Scan for the cell matching the given text and deliver its [x, y] coordinate at center. 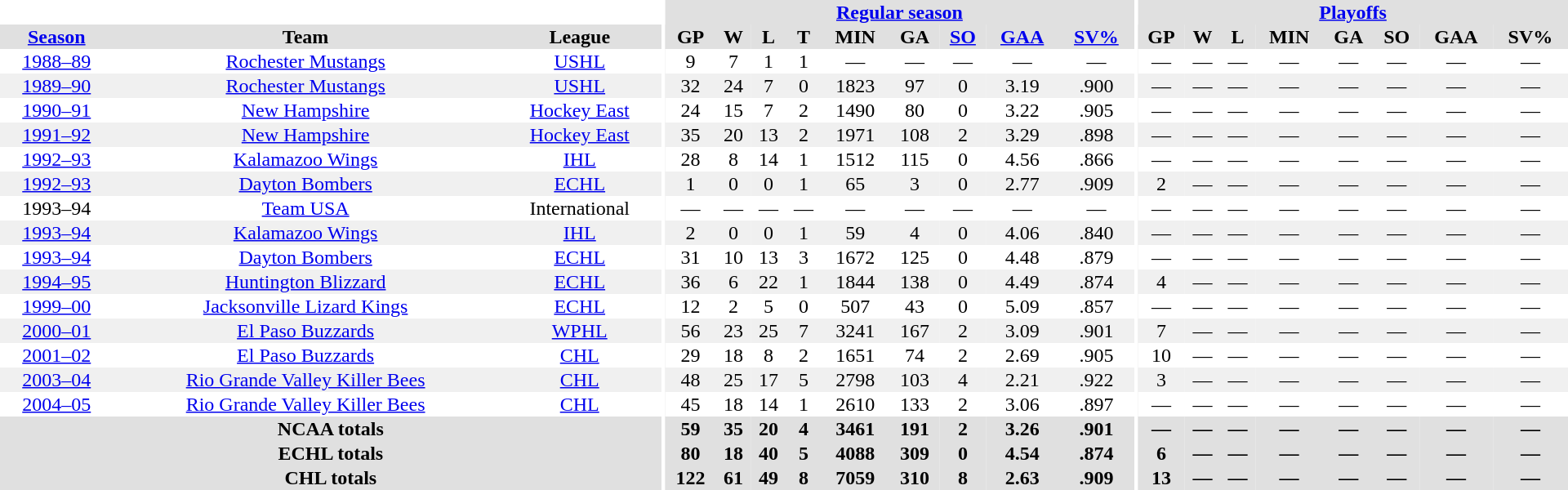
1999–00 [57, 306]
97 [915, 86]
4.49 [1022, 282]
61 [733, 478]
.897 [1096, 404]
4.56 [1022, 159]
138 [915, 282]
.866 [1096, 159]
3.06 [1022, 404]
Regular season [899, 12]
4.06 [1022, 233]
3.19 [1022, 86]
2.63 [1022, 478]
.898 [1096, 135]
Season [57, 37]
CHL totals [331, 478]
1490 [856, 110]
.900 [1096, 86]
1512 [856, 159]
9 [690, 61]
3461 [856, 429]
1823 [856, 86]
1991–92 [57, 135]
League [580, 37]
2003–04 [57, 380]
309 [915, 453]
29 [690, 355]
.857 [1096, 306]
5.09 [1022, 306]
1651 [856, 355]
.922 [1096, 380]
133 [915, 404]
2001–02 [57, 355]
2798 [856, 380]
1844 [856, 282]
125 [915, 257]
167 [915, 331]
17 [769, 380]
Team [305, 37]
2000–01 [57, 331]
2004–05 [57, 404]
23 [733, 331]
2.77 [1022, 184]
7059 [856, 478]
3.09 [1022, 331]
31 [690, 257]
.879 [1096, 257]
2610 [856, 404]
2.21 [1022, 380]
Playoffs [1352, 12]
103 [915, 380]
40 [769, 453]
1994–95 [57, 282]
43 [915, 306]
4.54 [1022, 453]
12 [690, 306]
3241 [856, 331]
4.48 [1022, 257]
108 [915, 135]
45 [690, 404]
22 [769, 282]
48 [690, 380]
74 [915, 355]
65 [856, 184]
4088 [856, 453]
1672 [856, 257]
3.26 [1022, 429]
2.69 [1022, 355]
3.29 [1022, 135]
507 [856, 306]
3.22 [1022, 110]
Jacksonville Lizard Kings [305, 306]
T [804, 37]
WPHL [580, 331]
ECHL totals [331, 453]
310 [915, 478]
1971 [856, 135]
1989–90 [57, 86]
NCAA totals [331, 429]
1990–91 [57, 110]
Huntington Blizzard [305, 282]
15 [733, 110]
1988–89 [57, 61]
49 [769, 478]
122 [690, 478]
.840 [1096, 233]
115 [915, 159]
191 [915, 429]
32 [690, 86]
International [580, 208]
36 [690, 282]
56 [690, 331]
Team USA [305, 208]
28 [690, 159]
